Return the (X, Y) coordinate for the center point of the cell that contains the specified text.  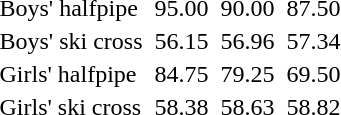
56.15 (182, 41)
84.75 (182, 74)
79.25 (248, 74)
56.96 (248, 41)
